Detect which cell encompasses the target text, then output its (X, Y) center coordinate. 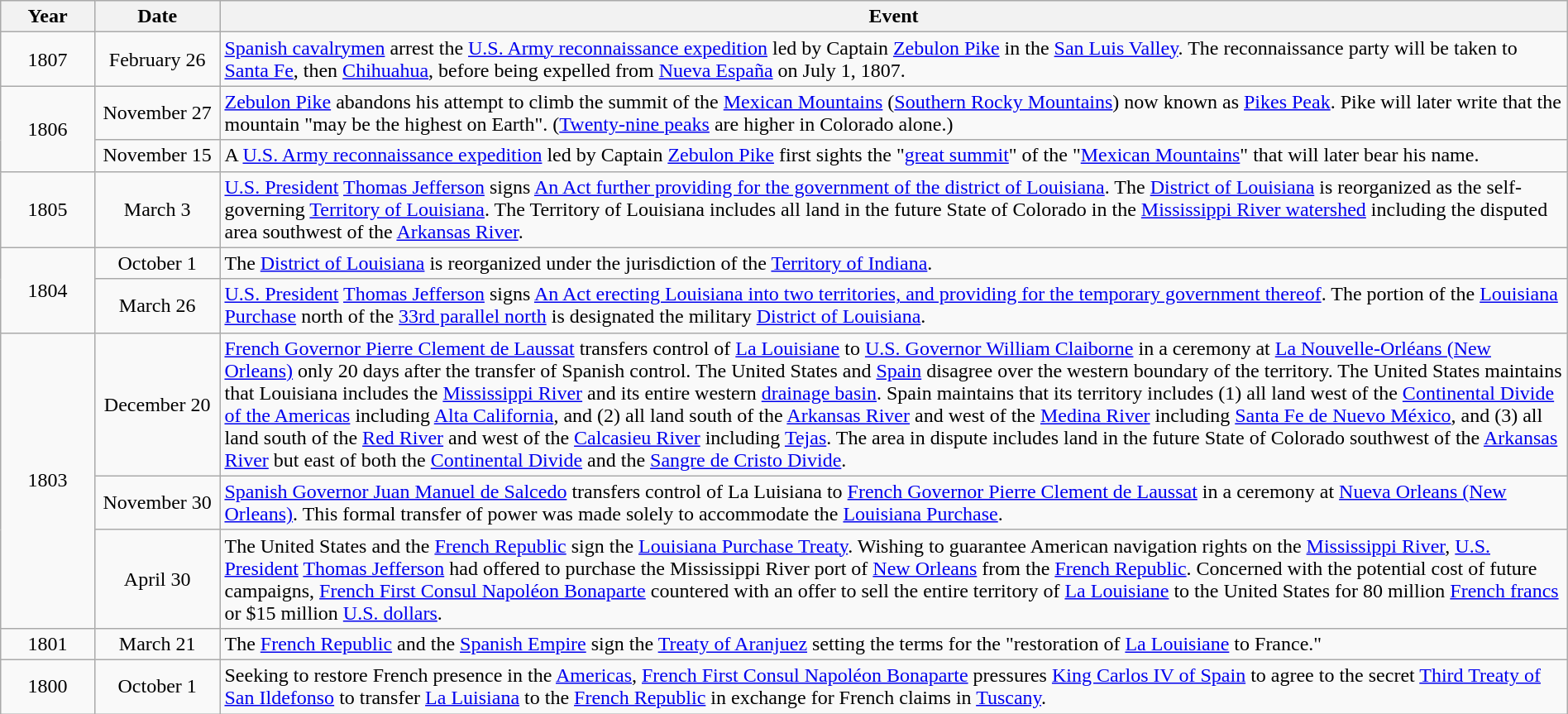
Date (157, 17)
The District of Louisiana is reorganized under the jurisdiction of the Territory of Indiana. (893, 263)
March 3 (157, 209)
1805 (48, 209)
February 26 (157, 60)
1800 (48, 687)
Year (48, 17)
1803 (48, 480)
March 26 (157, 306)
November 30 (157, 503)
1806 (48, 129)
The French Republic and the Spanish Empire sign the Treaty of Aranjuez setting the terms for the "restoration of La Louisiane to France." (893, 644)
Event (893, 17)
March 21 (157, 644)
December 20 (157, 404)
November 15 (157, 156)
1807 (48, 60)
1804 (48, 290)
April 30 (157, 579)
November 27 (157, 113)
1801 (48, 644)
